Pinpoint the cell where the given text exists, returning its [X, Y] midpoint coordinate. 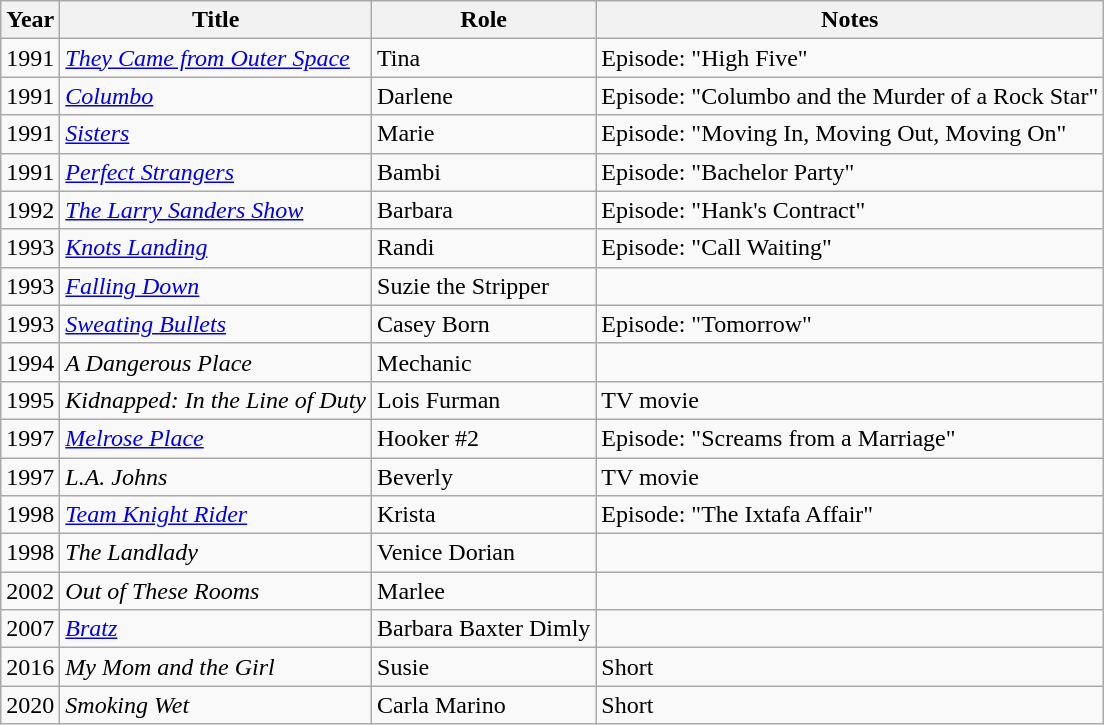
Episode: "Tomorrow" [850, 324]
Knots Landing [216, 248]
Bratz [216, 629]
Carla Marino [484, 705]
The Landlady [216, 553]
A Dangerous Place [216, 362]
Venice Dorian [484, 553]
2002 [30, 591]
L.A. Johns [216, 477]
Episode: "Bachelor Party" [850, 172]
Episode: "High Five" [850, 58]
My Mom and the Girl [216, 667]
Out of These Rooms [216, 591]
Marie [484, 134]
2016 [30, 667]
Randi [484, 248]
Lois Furman [484, 400]
Sweating Bullets [216, 324]
Columbo [216, 96]
2007 [30, 629]
Bambi [484, 172]
Perfect Strangers [216, 172]
Notes [850, 20]
Krista [484, 515]
Beverly [484, 477]
Title [216, 20]
Episode: "Hank's Contract" [850, 210]
Falling Down [216, 286]
Kidnapped: In the Line of Duty [216, 400]
Mechanic [484, 362]
The Larry Sanders Show [216, 210]
Barbara [484, 210]
Year [30, 20]
Marlee [484, 591]
Suzie the Stripper [484, 286]
Hooker #2 [484, 438]
Smoking Wet [216, 705]
Episode: "Screams from a Marriage" [850, 438]
Episode: "Call Waiting" [850, 248]
1992 [30, 210]
1994 [30, 362]
Episode: "The Ixtafa Affair" [850, 515]
Role [484, 20]
Sisters [216, 134]
Melrose Place [216, 438]
They Came from Outer Space [216, 58]
Episode: "Moving In, Moving Out, Moving On" [850, 134]
Barbara Baxter Dimly [484, 629]
2020 [30, 705]
Episode: "Columbo and the Murder of a Rock Star" [850, 96]
Team Knight Rider [216, 515]
Tina [484, 58]
1995 [30, 400]
Casey Born [484, 324]
Susie [484, 667]
Darlene [484, 96]
